Pinpoint the cell where the given text exists, returning its [X, Y] midpoint coordinate. 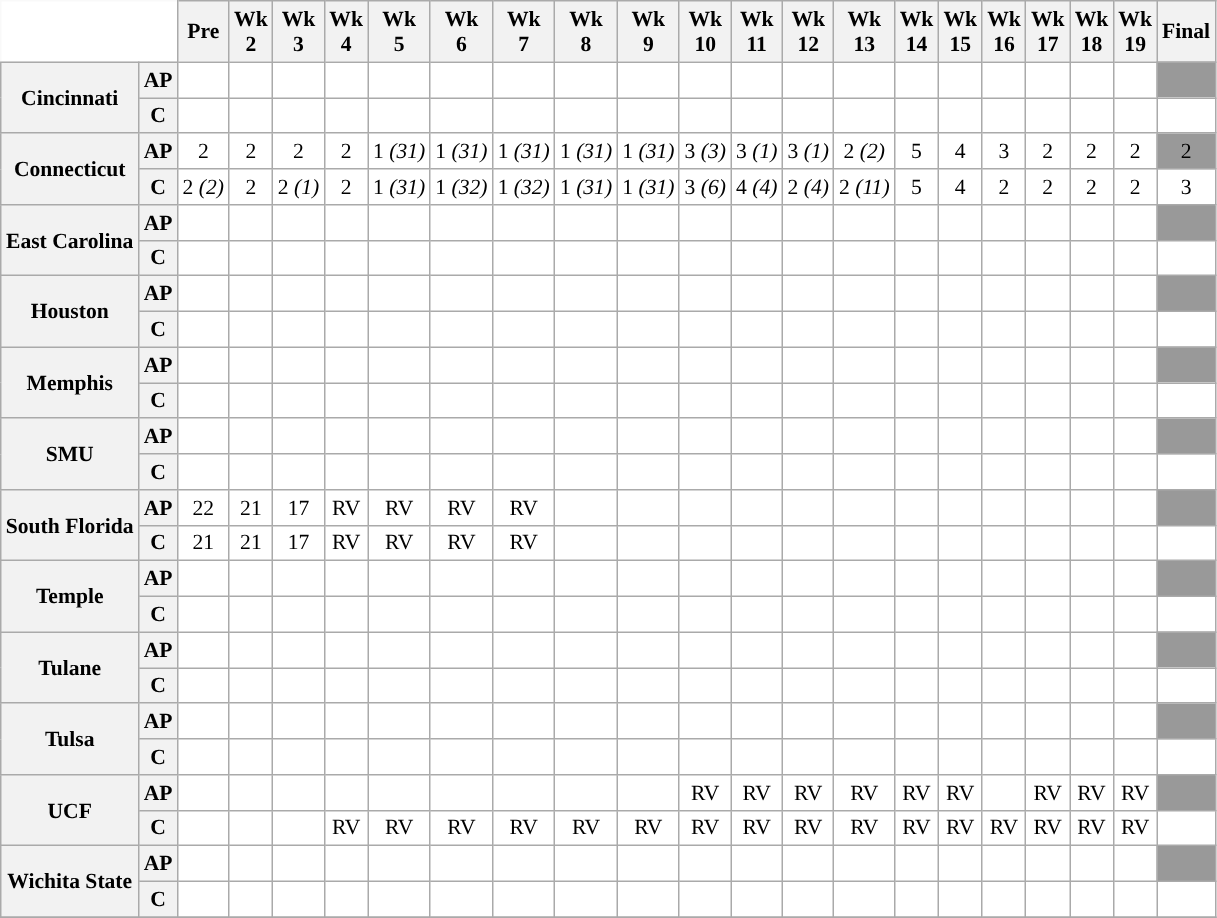
South Florida [70, 526]
Wk14 [917, 32]
Houston [70, 312]
Wichita State [70, 882]
Wk12 [808, 32]
Wk2 [251, 32]
Wk5 [399, 32]
2 (4) [808, 187]
Tulsa [70, 740]
UCF [70, 810]
Wk10 [704, 32]
Wk13 [864, 32]
Tulane [70, 668]
3 (6) [704, 187]
Wk6 [461, 32]
Wk15 [960, 32]
2 (11) [864, 187]
4 (4) [756, 187]
Wk18 [1092, 32]
East Carolina [70, 240]
22 [204, 508]
Wk17 [1048, 32]
Final [1186, 32]
3 (3) [704, 152]
Wk16 [1004, 32]
Wk7 [524, 32]
2 (1) [298, 187]
Wk9 [648, 32]
Wk8 [586, 32]
Wk3 [298, 32]
Cincinnati [70, 98]
Temple [70, 596]
Pre [204, 32]
Memphis [70, 382]
Wk19 [1135, 32]
Wk4 [346, 32]
SMU [70, 454]
Wk11 [756, 32]
Connecticut [70, 170]
